Extract the [X, Y] coordinate from the center of the cell holding the provided text.  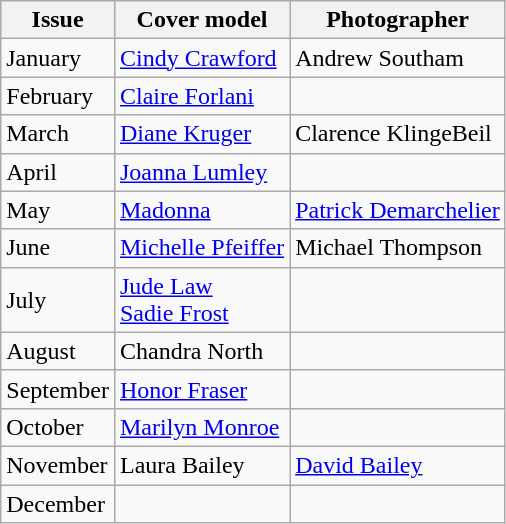
Andrew Southam [398, 58]
Claire Forlani [202, 96]
Marilyn Monroe [202, 427]
February [58, 96]
Cover model [202, 20]
Cindy Crawford [202, 58]
Issue [58, 20]
August [58, 351]
June [58, 248]
March [58, 134]
Michael Thompson [398, 248]
September [58, 389]
December [58, 503]
May [58, 210]
July [58, 300]
Laura Bailey [202, 465]
Photographer [398, 20]
November [58, 465]
David Bailey [398, 465]
Chandra North [202, 351]
Michelle Pfeiffer [202, 248]
January [58, 58]
Madonna [202, 210]
Honor Fraser [202, 389]
Patrick Demarchelier [398, 210]
Joanna Lumley [202, 172]
April [58, 172]
October [58, 427]
Jude Law Sadie Frost [202, 300]
Clarence KlingeBeil [398, 134]
Diane Kruger [202, 134]
